Search for the cell housing the specified text and yield its [X, Y] center coordinate. 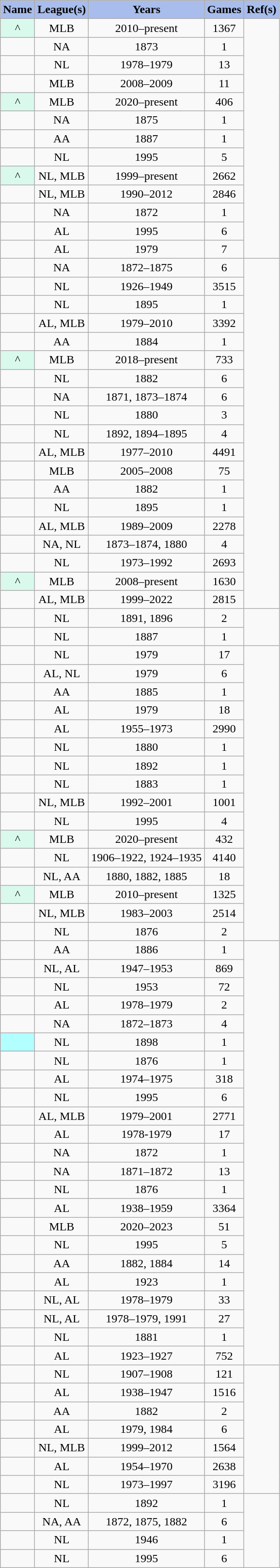
2008–present [146, 581]
2005–2008 [146, 470]
1882, 1884 [146, 1263]
1926–1949 [146, 286]
1886 [146, 950]
318 [224, 1079]
AL, NL [62, 673]
75 [224, 470]
2662 [224, 175]
1992–2001 [146, 802]
27 [224, 1319]
1630 [224, 581]
2815 [224, 600]
1564 [224, 1448]
2990 [224, 729]
33 [224, 1300]
1999–2022 [146, 600]
1883 [146, 784]
4140 [224, 858]
Ref(s) [262, 10]
1999–present [146, 175]
1884 [146, 342]
1978–1979, 1991 [146, 1319]
1953 [146, 987]
1979–2010 [146, 323]
1973–1997 [146, 1485]
1906–1922, 1924–1935 [146, 858]
3392 [224, 323]
2771 [224, 1116]
406 [224, 102]
NA, AA [62, 1521]
1923 [146, 1282]
League(s) [62, 10]
Years [146, 10]
1892, 1894–1895 [146, 434]
14 [224, 1263]
1979–2001 [146, 1116]
1973–1992 [146, 563]
1880, 1882, 1885 [146, 876]
NA, NL [62, 544]
2638 [224, 1466]
NL, AA [62, 876]
432 [224, 839]
1325 [224, 895]
1875 [146, 120]
51 [224, 1226]
1891, 1896 [146, 618]
4491 [224, 452]
1954–1970 [146, 1466]
1983–2003 [146, 913]
7 [224, 249]
3364 [224, 1208]
1977–2010 [146, 452]
3196 [224, 1485]
3 [224, 415]
2008–2009 [146, 83]
1923–1927 [146, 1355]
1979, 1984 [146, 1429]
2693 [224, 563]
1938–1959 [146, 1208]
1872–1875 [146, 268]
1898 [146, 1042]
Games [224, 10]
869 [224, 968]
121 [224, 1374]
2278 [224, 526]
752 [224, 1355]
Name [17, 10]
1872–1873 [146, 1024]
1885 [146, 692]
1946 [146, 1540]
2020–2023 [146, 1226]
3515 [224, 286]
1999–2012 [146, 1448]
1871, 1873–1874 [146, 397]
1938–1947 [146, 1392]
1516 [224, 1392]
1907–1908 [146, 1374]
1955–1973 [146, 729]
1978-1979 [146, 1134]
11 [224, 83]
2514 [224, 913]
1881 [146, 1337]
1947–1953 [146, 968]
1367 [224, 28]
72 [224, 987]
1990–2012 [146, 194]
1871–1872 [146, 1171]
2846 [224, 194]
733 [224, 360]
2018–present [146, 360]
1873–1874, 1880 [146, 544]
1001 [224, 802]
1872, 1875, 1882 [146, 1521]
1989–2009 [146, 526]
1974–1975 [146, 1079]
1873 [146, 47]
